Provide the [x, y] coordinate of the cell's center where the given text is located.  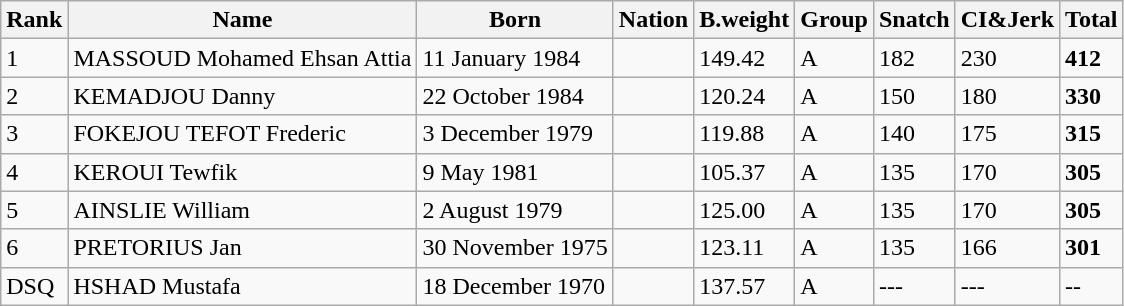
PRETORIUS Jan [242, 248]
2 [34, 96]
150 [914, 96]
120.24 [744, 96]
18 December 1970 [515, 286]
CI&Jerk [1007, 20]
1 [34, 58]
123.11 [744, 248]
119.88 [744, 134]
3 [34, 134]
Snatch [914, 20]
Group [834, 20]
-- [1092, 286]
149.42 [744, 58]
230 [1007, 58]
4 [34, 172]
Total [1092, 20]
MASSOUD Mohamed Ehsan Attia [242, 58]
2 August 1979 [515, 210]
5 [34, 210]
KEMADJOU Danny [242, 96]
315 [1092, 134]
KEROUI Tewfik [242, 172]
301 [1092, 248]
166 [1007, 248]
3 December 1979 [515, 134]
140 [914, 134]
HSHAD Mustafa [242, 286]
11 January 1984 [515, 58]
Born [515, 20]
30 November 1975 [515, 248]
180 [1007, 96]
6 [34, 248]
22 October 1984 [515, 96]
182 [914, 58]
105.37 [744, 172]
Rank [34, 20]
Name [242, 20]
FOKEJOU TEFOT Frederic [242, 134]
AINSLIE William [242, 210]
125.00 [744, 210]
412 [1092, 58]
Nation [653, 20]
137.57 [744, 286]
B.weight [744, 20]
175 [1007, 134]
330 [1092, 96]
9 May 1981 [515, 172]
DSQ [34, 286]
